Return the [x, y] coordinate for the center point of the cell that contains the specified text.  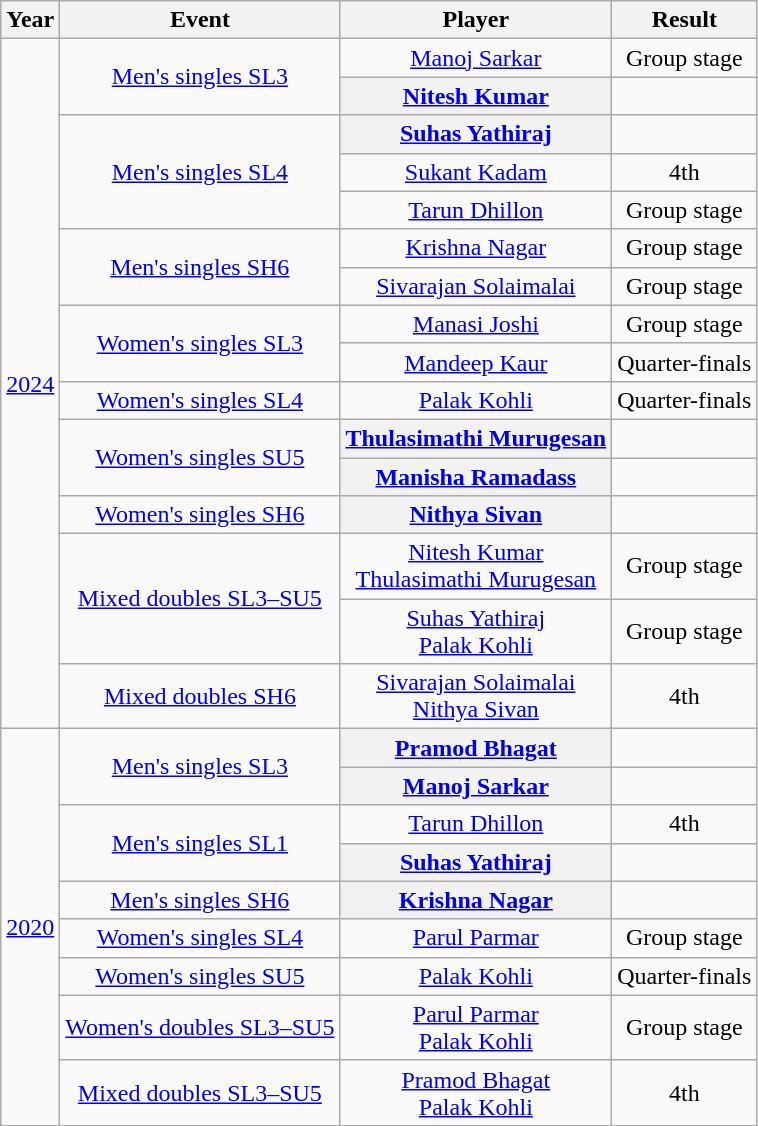
Manisha Ramadass [476, 477]
Thulasimathi Murugesan [476, 438]
Women's doubles SL3–SU5 [200, 1028]
Nitesh Kumar [476, 96]
Women's singles SH6 [200, 515]
Mandeep Kaur [476, 362]
Manasi Joshi [476, 324]
Sukant Kadam [476, 172]
Suhas YathirajPalak Kohli [476, 632]
Men's singles SL1 [200, 843]
Year [30, 20]
2024 [30, 384]
Result [684, 20]
Parul Parmar [476, 938]
Pramod Bhagat [476, 748]
Parul ParmarPalak Kohli [476, 1028]
Nitesh KumarThulasimathi Murugesan [476, 566]
Sivarajan Solaimalai [476, 286]
Sivarajan SolaimalaiNithya Sivan [476, 696]
Women's singles SL3 [200, 343]
Mixed doubles SH6 [200, 696]
2020 [30, 928]
Event [200, 20]
Pramod BhagatPalak Kohli [476, 1092]
Nithya Sivan [476, 515]
Player [476, 20]
Men's singles SL4 [200, 172]
